Provide the [x, y] coordinate of the cell's center where the given text is located.  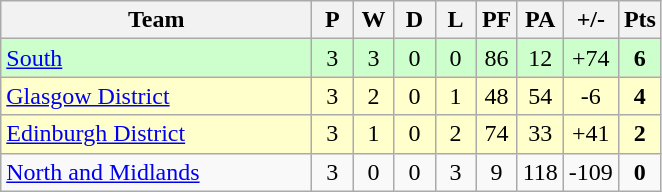
+41 [590, 134]
+/- [590, 20]
Team [156, 20]
North and Midlands [156, 172]
118 [540, 172]
74 [496, 134]
W [374, 20]
-109 [590, 172]
L [456, 20]
Pts [640, 20]
PF [496, 20]
PA [540, 20]
+74 [590, 58]
D [414, 20]
Edinburgh District [156, 134]
86 [496, 58]
-6 [590, 96]
6 [640, 58]
12 [540, 58]
Glasgow District [156, 96]
9 [496, 172]
33 [540, 134]
54 [540, 96]
P [332, 20]
48 [496, 96]
South [156, 58]
4 [640, 96]
